Extract the [X, Y] coordinate from the center of the cell holding the provided text.  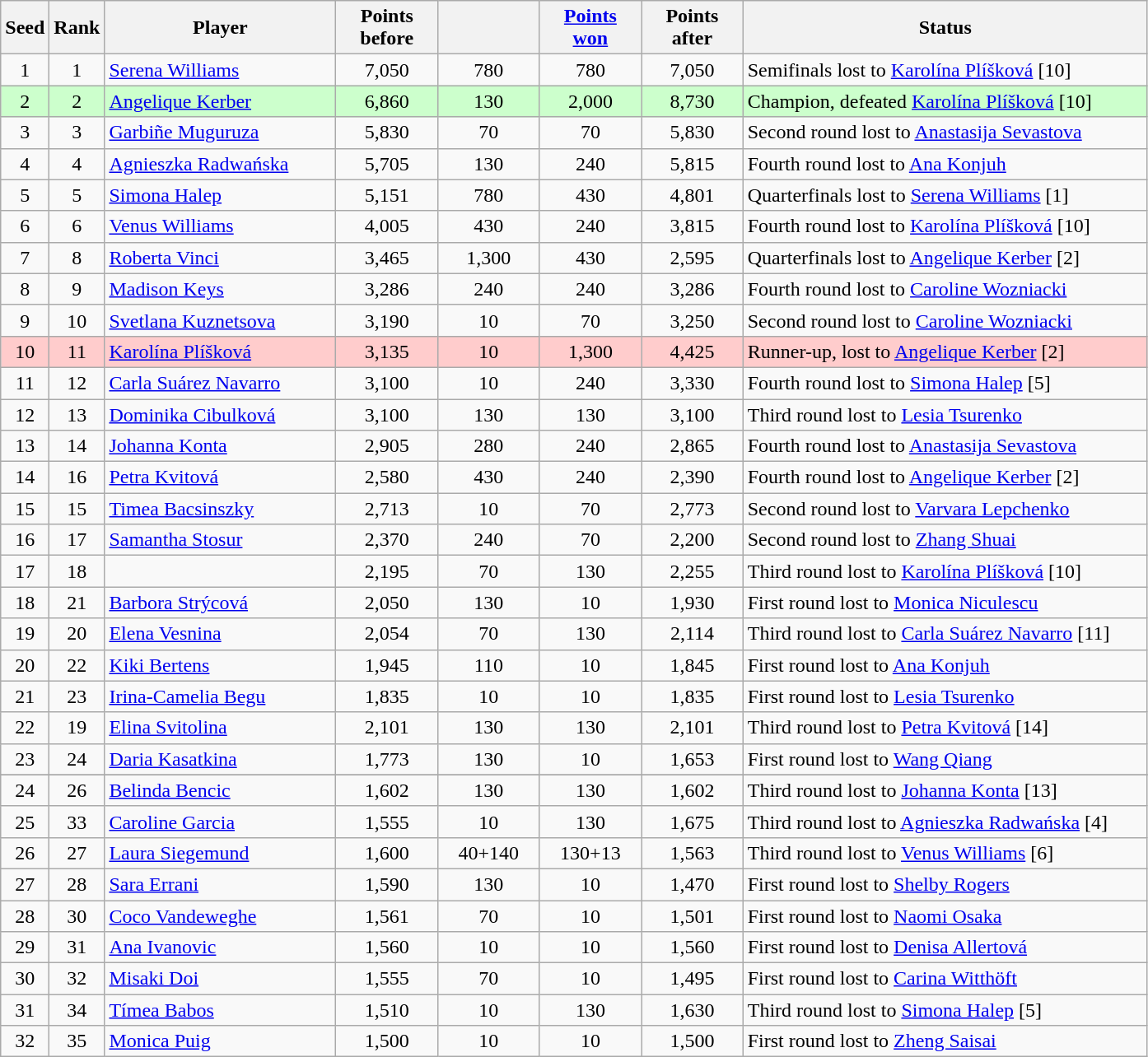
First round lost to Carina Witthöft [945, 979]
Angelique Kerber [221, 101]
Petra Kvitová [221, 477]
1,600 [387, 853]
Third round lost to Petra Kvitová [14] [945, 728]
Semifinals lost to Karolína Plíšková [10] [945, 70]
2,050 [387, 603]
3,250 [693, 320]
35 [77, 1041]
First round lost to Wang Qiang [945, 759]
2,255 [693, 571]
Player [221, 28]
Second round lost to Varvara Lepchenko [945, 509]
Carla Suárez Navarro [221, 383]
2,114 [693, 634]
Third round lost to Johanna Konta [13] [945, 790]
Points after [693, 28]
Second round lost to Zhang Shuai [945, 540]
1,470 [693, 884]
First round lost to Naomi Osaka [945, 916]
2,054 [387, 634]
3,465 [387, 258]
Caroline Garcia [221, 822]
2,390 [693, 477]
7 [25, 258]
1,563 [693, 853]
Runner-up, lost to Angelique Kerber [2] [945, 352]
Belinda Bencic [221, 790]
Johanna Konta [221, 446]
Seed [25, 28]
Venus Williams [221, 226]
Fourth round lost to Karolína Plíšková [10] [945, 226]
Second round lost to Anastasija Sevastova [945, 133]
Serena Williams [221, 70]
4,005 [387, 226]
2,200 [693, 540]
2,370 [387, 540]
Fourth round lost to Ana Konjuh [945, 164]
Champion, defeated Karolína Plíšková [10] [945, 101]
Points won [590, 28]
4,425 [693, 352]
110 [489, 665]
Samantha Stosur [221, 540]
Simona Halep [221, 195]
5,815 [693, 164]
Third round lost to Carla Suárez Navarro [11] [945, 634]
Ana Ivanovic [221, 948]
29 [25, 948]
1,501 [693, 916]
3,330 [693, 383]
Third round lost to Agnieszka Radwańska [4] [945, 822]
34 [77, 1010]
6,860 [387, 101]
Fourth round lost to Angelique Kerber [2] [945, 477]
1,495 [693, 979]
Third round lost to Venus Williams [6] [945, 853]
Third round lost to Lesia Tsurenko [945, 414]
Tímea Babos [221, 1010]
Third round lost to Karolína Plíšková [10] [945, 571]
3,190 [387, 320]
Fourth round lost to Caroline Wozniacki [945, 289]
Irina-Camelia Begu [221, 696]
1,510 [387, 1010]
Karolína Plíšková [221, 352]
2,905 [387, 446]
Svetlana Kuznetsova [221, 320]
Second round lost to Caroline Wozniacki [945, 320]
Barbora Strýcová [221, 603]
Quarterfinals lost to Serena Williams [1] [945, 195]
Monica Puig [221, 1041]
2,595 [693, 258]
Timea Bacsinszky [221, 509]
5,705 [387, 164]
1,845 [693, 665]
Sara Errani [221, 884]
2,195 [387, 571]
3,815 [693, 226]
1,930 [693, 603]
Rank [77, 28]
280 [489, 446]
2,713 [387, 509]
5,151 [387, 195]
Third round lost to Simona Halep [5] [945, 1010]
3,135 [387, 352]
1,590 [387, 884]
Kiki Bertens [221, 665]
2,865 [693, 446]
Quarterfinals lost to Angelique Kerber [2] [945, 258]
Roberta Vinci [221, 258]
1,945 [387, 665]
First round lost to Lesia Tsurenko [945, 696]
130+13 [590, 853]
Laura Siegemund [221, 853]
Elena Vesnina [221, 634]
First round lost to Zheng Saisai [945, 1041]
Fourth round lost to Anastasija Sevastova [945, 446]
1,630 [693, 1010]
1,675 [693, 822]
First round lost to Monica Niculescu [945, 603]
Fourth round lost to Simona Halep [5] [945, 383]
Elina Svitolina [221, 728]
First round lost to Ana Konjuh [945, 665]
Points before [387, 28]
33 [77, 822]
2,000 [590, 101]
1,653 [693, 759]
2,580 [387, 477]
Daria Kasatkina [221, 759]
Misaki Doi [221, 979]
First round lost to Denisa Allertová [945, 948]
Agnieszka Radwańska [221, 164]
Status [945, 28]
2,773 [693, 509]
4,801 [693, 195]
8,730 [693, 101]
1,773 [387, 759]
First round lost to Shelby Rogers [945, 884]
Madison Keys [221, 289]
Coco Vandeweghe [221, 916]
Garbiñe Muguruza [221, 133]
1,561 [387, 916]
25 [25, 822]
40+140 [489, 853]
Dominika Cibulková [221, 414]
